Search for the cell housing the specified text and yield its [x, y] center coordinate. 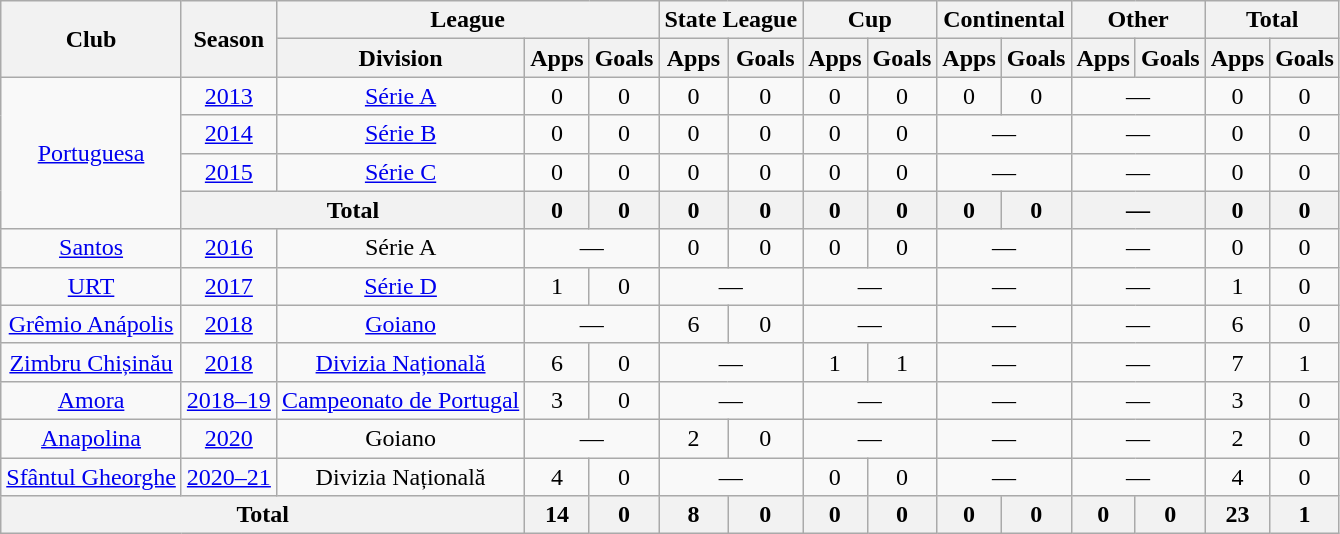
2015 [228, 172]
2013 [228, 96]
2016 [228, 248]
8 [694, 515]
Portuguesa [92, 153]
Club [92, 39]
Amora [92, 400]
State League [731, 20]
2017 [228, 286]
Campeonato de Portugal [400, 400]
Santos [92, 248]
Division [400, 58]
Continental [1004, 20]
2018–19 [228, 400]
Other [1138, 20]
URT [92, 286]
Anapolina [92, 438]
Season [228, 39]
League [468, 20]
2020 [228, 438]
2020–21 [228, 477]
Zimbru Chișinău [92, 362]
Sfântul Gheorghe [92, 477]
Grêmio Anápolis [92, 324]
Série C [400, 172]
Série D [400, 286]
Cup [870, 20]
Série B [400, 134]
23 [1237, 515]
7 [1237, 362]
2014 [228, 134]
14 [557, 515]
